Determine the [X, Y] coordinate at the center of the cell enclosing the given text.  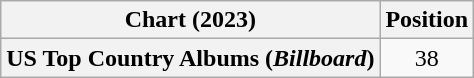
US Top Country Albums (Billboard) [190, 58]
38 [427, 58]
Position [427, 20]
Chart (2023) [190, 20]
